Scan for the cell matching the given text and deliver its (X, Y) coordinate at center. 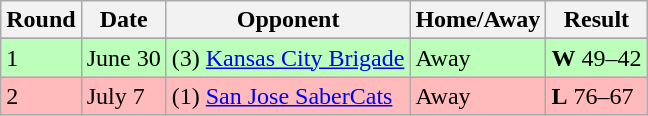
Result (596, 20)
L 76–67 (596, 96)
Date (124, 20)
Home/Away (478, 20)
W 49–42 (596, 58)
Opponent (288, 20)
(3) Kansas City Brigade (288, 58)
2 (41, 96)
June 30 (124, 58)
(1) San Jose SaberCats (288, 96)
Round (41, 20)
1 (41, 58)
July 7 (124, 96)
